Search for the cell housing the specified text and yield its (x, y) center coordinate. 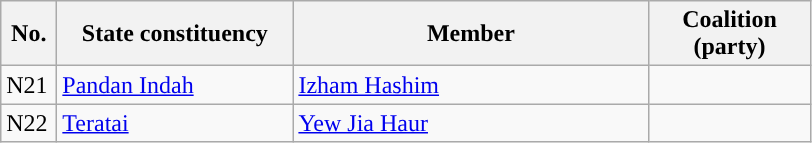
State constituency (175, 34)
No. (29, 34)
Teratai (175, 123)
N22 (29, 123)
Coalition (party) (730, 34)
Izham Hashim (471, 85)
N21 (29, 85)
Yew Jia Haur (471, 123)
Member (471, 34)
Pandan Indah (175, 85)
